Detect which cell encompasses the target text, then output its [X, Y] center coordinate. 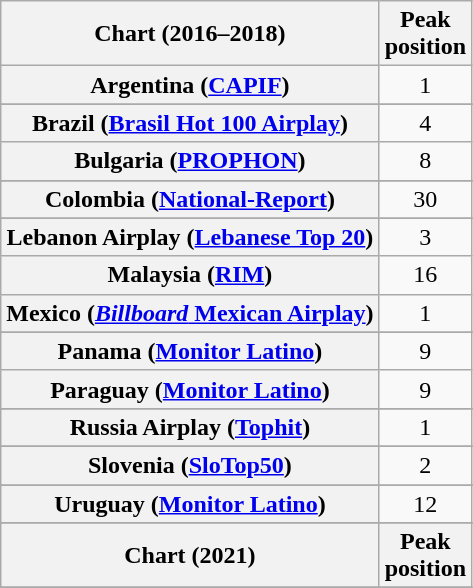
Argentina (CAPIF) [190, 85]
Mexico (Billboard Mexican Airplay) [190, 313]
Slovenia (SloTop50) [190, 465]
12 [425, 503]
2 [425, 465]
Brazil (Brasil Hot 100 Airplay) [190, 123]
Bulgaria (PROPHON) [190, 161]
8 [425, 161]
30 [425, 199]
Russia Airplay (Tophit) [190, 427]
Chart (2016–2018) [190, 34]
4 [425, 123]
Panama (Monitor Latino) [190, 351]
3 [425, 237]
16 [425, 275]
Colombia (National-Report) [190, 199]
Paraguay (Monitor Latino) [190, 389]
Lebanon Airplay (Lebanese Top 20) [190, 237]
Uruguay (Monitor Latino) [190, 503]
Malaysia (RIM) [190, 275]
Chart (2021) [190, 556]
